Capture the cell that displays the provided text and extract its (x, y) central coordinate. 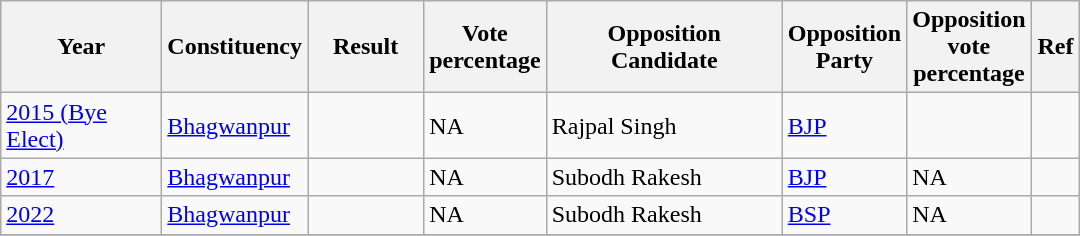
Opposition Candidate (664, 47)
Year (82, 47)
2015 (Bye Elect) (82, 126)
2022 (82, 215)
Constituency (235, 47)
2017 (82, 177)
Opposition vote percentage (969, 47)
Rajpal Singh (664, 126)
Ref (1056, 47)
BSP (844, 215)
Result (366, 47)
Opposition Party (844, 47)
Vote percentage (486, 47)
